Output the (x, y) coordinate of the center of the cell containing the given text.  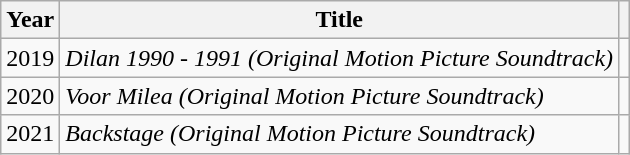
Voor Milea (Original Motion Picture Soundtrack) (340, 96)
Backstage (Original Motion Picture Soundtrack) (340, 134)
2021 (30, 134)
2019 (30, 58)
Title (340, 20)
Year (30, 20)
2020 (30, 96)
Dilan 1990 - 1991 (Original Motion Picture Soundtrack) (340, 58)
